From the cell containing the given text, extract its center point as (X, Y) coordinate. 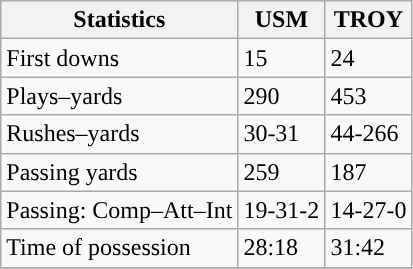
USM (282, 20)
24 (368, 58)
31:42 (368, 248)
Rushes–yards (120, 134)
290 (282, 96)
Time of possession (120, 248)
Passing: Comp–Att–Int (120, 210)
19-31-2 (282, 210)
259 (282, 172)
14-27-0 (368, 210)
28:18 (282, 248)
First downs (120, 58)
453 (368, 96)
30-31 (282, 134)
44-266 (368, 134)
Passing yards (120, 172)
187 (368, 172)
15 (282, 58)
Plays–yards (120, 96)
TROY (368, 20)
Statistics (120, 20)
